Determine the (X, Y) coordinate at the center of the cell enclosing the given text.  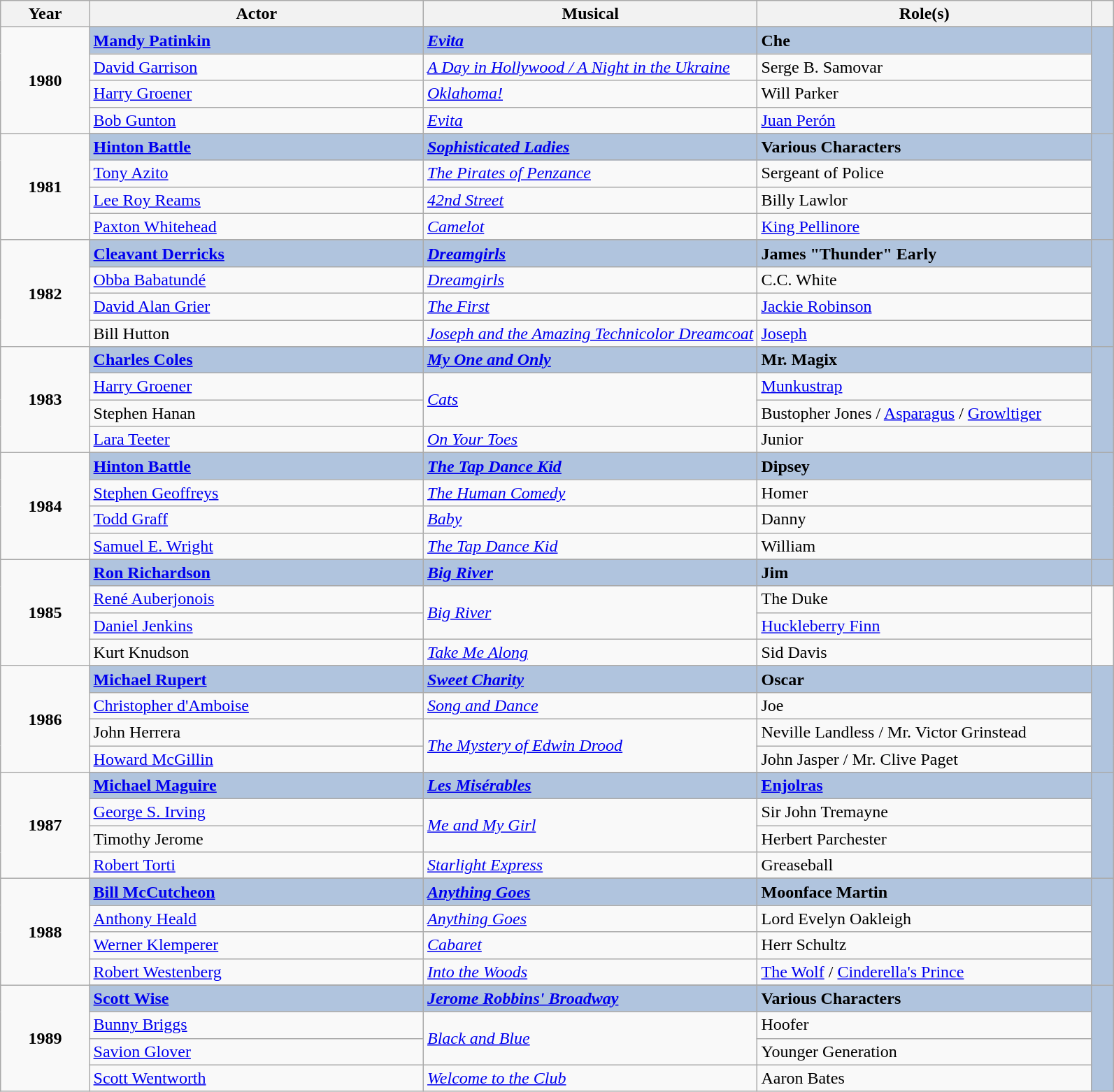
On Your Toes (590, 440)
1988 (45, 932)
Bill Hutton (256, 333)
Musical (590, 14)
Mandy Patinkin (256, 41)
William (924, 546)
Lord Evelyn Oakleigh (924, 919)
Greaseball (924, 865)
René Auberjonois (256, 599)
Mr. Magix (924, 360)
1985 (45, 612)
Will Parker (924, 94)
1984 (45, 506)
Song and Dance (590, 705)
Les Misérables (590, 786)
Howard McGillin (256, 759)
1989 (45, 1038)
Savion Glover (256, 1051)
Take Me Along (590, 652)
Sid Davis (924, 652)
John Jasper / Mr. Clive Paget (924, 759)
Hoofer (924, 1025)
Lee Roy Reams (256, 200)
Jim (924, 573)
Juan Perón (924, 120)
Enjolras (924, 786)
John Herrera (256, 732)
Sweet Charity (590, 679)
Dipsey (924, 466)
Werner Klemperer (256, 945)
Jerome Robbins' Broadway (590, 998)
Danny (924, 519)
Jackie Robinson (924, 306)
Samuel E. Wright (256, 546)
1982 (45, 293)
Daniel Jenkins (256, 626)
Robert Westenberg (256, 972)
Che (924, 41)
Bustopher Jones / Asparagus / Growltiger (924, 413)
Baby (590, 519)
Cats (590, 400)
Michael Maguire (256, 786)
David Garrison (256, 67)
Sophisticated Ladies (590, 147)
My One and Only (590, 360)
Bob Gunton (256, 120)
David Alan Grier (256, 306)
Sir John Tremayne (924, 812)
The Pirates of Penzance (590, 173)
Tony Azito (256, 173)
The Duke (924, 599)
Role(s) (924, 14)
Stephen Hanan (256, 413)
Todd Graff (256, 519)
Michael Rupert (256, 679)
Moonface Martin (924, 892)
Oklahoma! (590, 94)
James "Thunder" Early (924, 253)
Munkustrap (924, 387)
The Wolf / Cinderella's Prince (924, 972)
Starlight Express (590, 865)
Sergeant of Police (924, 173)
Stephen Geoffreys (256, 493)
C.C. White (924, 280)
George S. Irving (256, 812)
Joe (924, 705)
Scott Wise (256, 998)
Charles Coles (256, 360)
Black and Blue (590, 1038)
Homer (924, 493)
The Human Comedy (590, 493)
Year (45, 14)
Welcome to the Club (590, 1078)
Oscar (924, 679)
Cleavant Derricks (256, 253)
Scott Wentworth (256, 1078)
The First (590, 306)
Robert Torti (256, 865)
1980 (45, 80)
Neville Landless / Mr. Victor Grinstead (924, 732)
Ron Richardson (256, 573)
Lara Teeter (256, 440)
Christopher d'Amboise (256, 705)
Aaron Bates (924, 1078)
Anthony Heald (256, 919)
1987 (45, 826)
1981 (45, 187)
Cabaret (590, 945)
The Mystery of Edwin Drood (590, 745)
Bill McCutcheon (256, 892)
Herr Schultz (924, 945)
Huckleberry Finn (924, 626)
Younger Generation (924, 1051)
Camelot (590, 227)
Kurt Knudson (256, 652)
Joseph and the Amazing Technicolor Dreamcoat (590, 333)
Paxton Whitehead (256, 227)
Junior (924, 440)
Actor (256, 14)
King Pellinore (924, 227)
Obba Babatundé (256, 280)
Joseph (924, 333)
A Day in Hollywood / A Night in the Ukraine (590, 67)
Serge B. Samovar (924, 67)
Herbert Parchester (924, 839)
1983 (45, 400)
42nd Street (590, 200)
Billy Lawlor (924, 200)
Into the Woods (590, 972)
1986 (45, 719)
Timothy Jerome (256, 839)
Me and My Girl (590, 826)
Bunny Briggs (256, 1025)
